Pinpoint the cell where the given text exists, returning its (X, Y) midpoint coordinate. 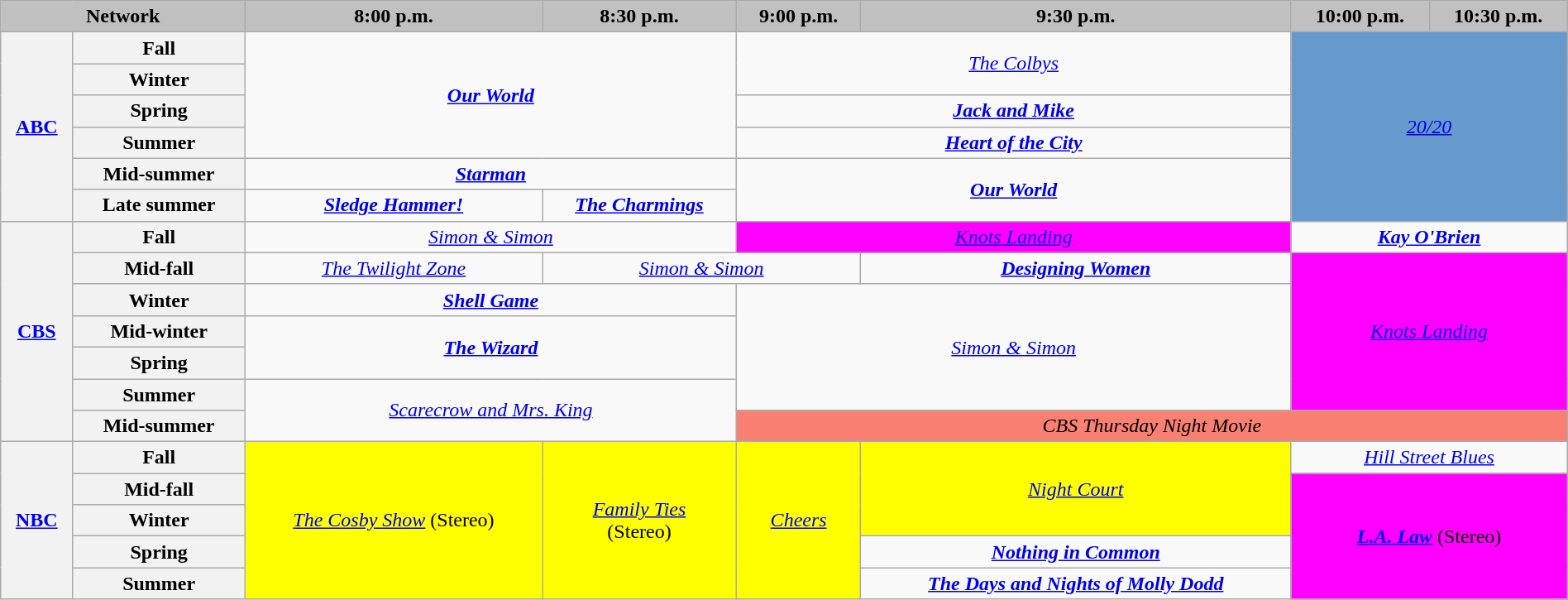
Nothing in Common (1076, 552)
Designing Women (1076, 268)
Heart of the City (1014, 142)
Cheers (799, 521)
The Wizard (490, 347)
The Cosby Show (Stereo) (394, 521)
Shell Game (490, 300)
L.A. Law (Stereo) (1429, 536)
Scarecrow and Mrs. King (490, 410)
Starman (490, 174)
8:00 p.m. (394, 17)
Late summer (159, 205)
10:00 p.m. (1360, 17)
The Colbys (1014, 64)
The Days and Nights of Molly Dodd (1076, 583)
Family Ties(Stereo) (640, 521)
Network (123, 17)
The Charmings (640, 205)
10:30 p.m. (1499, 17)
CBS Thursday Night Movie (1153, 426)
9:00 p.m. (799, 17)
ABC (36, 127)
Night Court (1076, 489)
NBC (36, 521)
Mid-winter (159, 331)
20/20 (1429, 127)
The Twilight Zone (394, 268)
Hill Street Blues (1429, 458)
Jack and Mike (1014, 111)
Kay O'Brien (1429, 237)
9:30 p.m. (1076, 17)
CBS (36, 331)
Sledge Hammer! (394, 205)
8:30 p.m. (640, 17)
